Determine the [X, Y] coordinate at the center of the cell enclosing the given text.  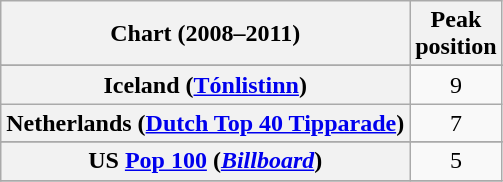
Peakposition [456, 34]
Iceland (Tónlistinn) [206, 85]
5 [456, 161]
US Pop 100 (Billboard) [206, 161]
Chart (2008–2011) [206, 34]
Netherlands (Dutch Top 40 Tipparade) [206, 123]
9 [456, 85]
7 [456, 123]
